Locate the cell with the specified text and output its [x, y] center coordinate. 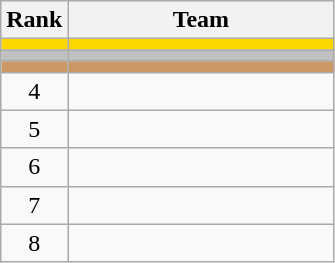
6 [34, 167]
Rank [34, 20]
Team [201, 20]
8 [34, 243]
5 [34, 129]
7 [34, 205]
4 [34, 91]
